Output the [X, Y] coordinate of the center of the cell containing the given text.  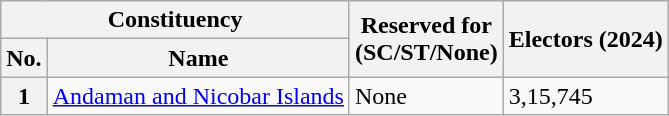
None [426, 96]
Constituency [176, 20]
No. [24, 58]
Reserved for(SC/ST/None) [426, 39]
1 [24, 96]
3,15,745 [586, 96]
Electors (2024) [586, 39]
Andaman and Nicobar Islands [198, 96]
Name [198, 58]
